Capture the cell that displays the provided text and extract its [x, y] central coordinate. 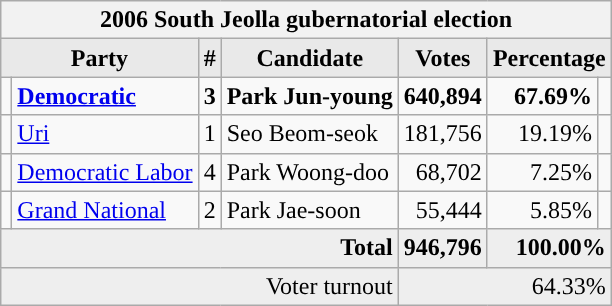
68,702 [442, 172]
Candidate [310, 58]
2 [210, 210]
946,796 [442, 248]
64.33% [504, 286]
Total [200, 248]
5.85% [542, 210]
100.00% [549, 248]
181,756 [442, 134]
19.19% [542, 134]
Park Jun-young [310, 96]
Democratic Labor [105, 172]
4 [210, 172]
1 [210, 134]
Votes [442, 58]
Party [100, 58]
2006 South Jeolla gubernatorial election [306, 20]
67.69% [542, 96]
Park Jae-soon [310, 210]
3 [210, 96]
Percentage [549, 58]
Voter turnout [200, 286]
# [210, 58]
Grand National [105, 210]
Park Woong-doo [310, 172]
55,444 [442, 210]
640,894 [442, 96]
Uri [105, 134]
Seo Beom-seok [310, 134]
Democratic [105, 96]
7.25% [542, 172]
